Output the (x, y) coordinate of the center of the cell containing the given text.  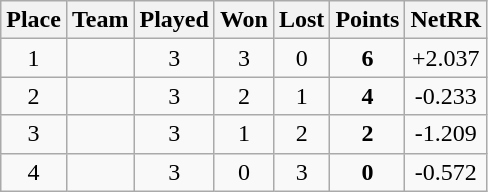
-1.209 (446, 134)
-0.572 (446, 172)
Place (34, 20)
+2.037 (446, 58)
Won (244, 20)
Lost (301, 20)
Played (174, 20)
Points (368, 20)
-0.233 (446, 96)
NetRR (446, 20)
Team (100, 20)
6 (368, 58)
